Return the [X, Y] coordinate for the center point of the cell that contains the specified text.  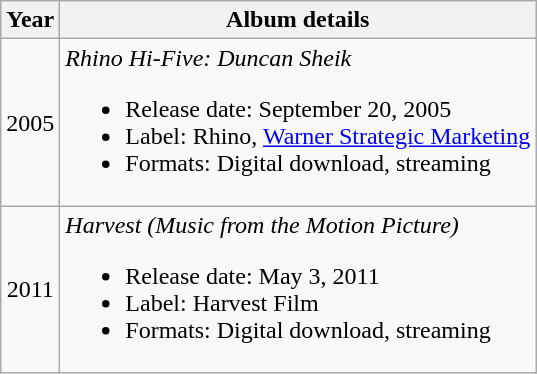
2011 [30, 290]
Year [30, 20]
2005 [30, 122]
Harvest (Music from the Motion Picture) Release date: May 3, 2011Label: Harvest FilmFormats: Digital download, streaming [298, 290]
Rhino Hi-Five: Duncan SheikRelease date: September 20, 2005Label: Rhino, Warner Strategic MarketingFormats: Digital download, streaming [298, 122]
Album details [298, 20]
